Pinpoint the cell where the given text exists, returning its (x, y) midpoint coordinate. 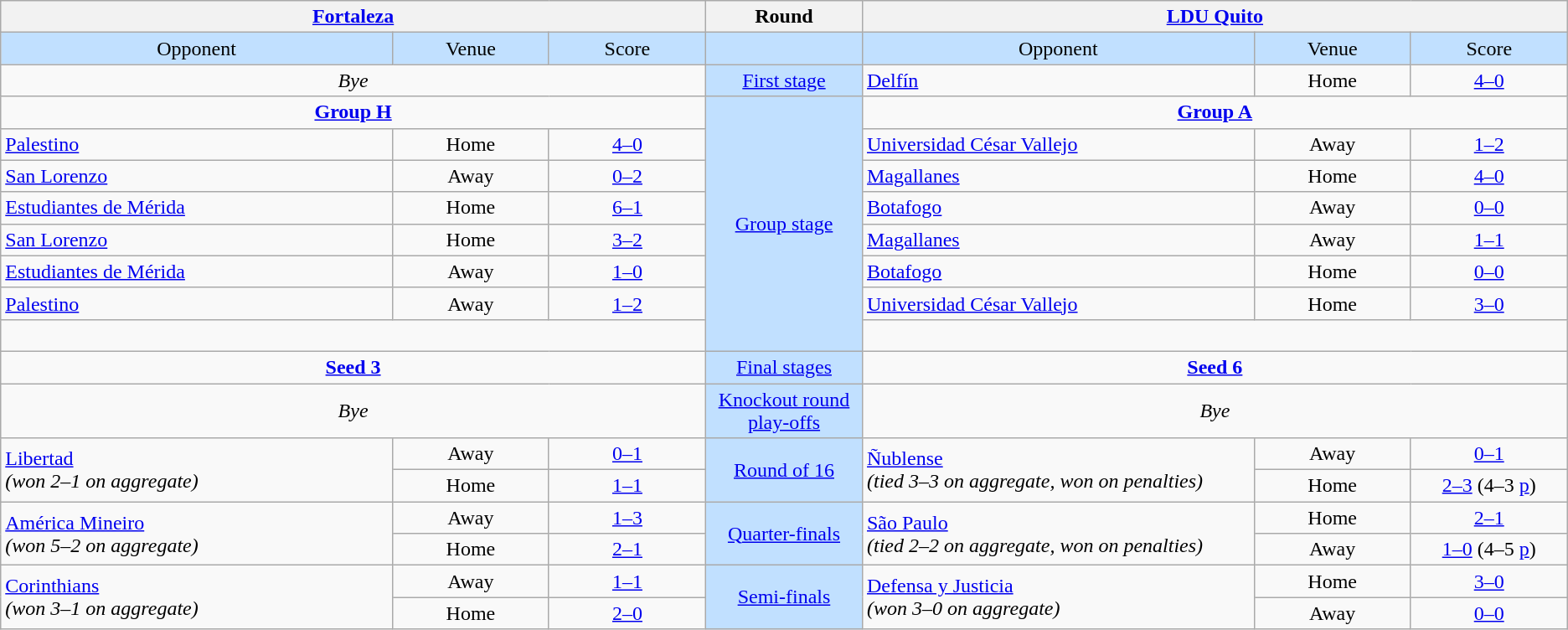
1–3 (627, 518)
Seed 6 (1215, 367)
Round of 16 (784, 470)
São Paulo(tied 2–2 on aggregate, won on penalties) (1058, 534)
Group A (1215, 112)
Group stage (784, 224)
1–0 (4–5 p) (1489, 550)
Round (784, 17)
2–0 (627, 613)
Libertad(won 2–1 on aggregate) (197, 470)
Final stages (784, 367)
Delfín (1058, 80)
1–0 (627, 271)
Seed 3 (353, 367)
Defensa y Justicia(won 3–0 on aggregate) (1058, 597)
Ñublense(tied 3–3 on aggregate, won on penalties) (1058, 470)
3–2 (627, 240)
Group H (353, 112)
Fortaleza (353, 17)
Semi-finals (784, 597)
Corinthians(won 3–1 on aggregate) (197, 597)
6–1 (627, 208)
2–3 (4–3 p) (1489, 486)
Knockout round play-offs (784, 411)
Quarter-finals (784, 534)
América Mineiro(won 5–2 on aggregate) (197, 534)
First stage (784, 80)
0–2 (627, 176)
LDU Quito (1215, 17)
